Search for the cell housing the specified text and yield its (x, y) center coordinate. 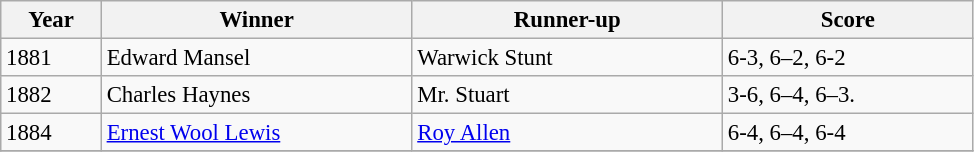
Charles Haynes (256, 95)
3-6, 6–4, 6–3. (848, 95)
1882 (52, 95)
Score (848, 20)
6-4, 6–4, 6-4 (848, 133)
Mr. Stuart (568, 95)
Year (52, 20)
Warwick Stunt (568, 58)
Edward Mansel (256, 58)
Winner (256, 20)
1881 (52, 58)
Runner-up (568, 20)
6-3, 6–2, 6-2 (848, 58)
1884 (52, 133)
Roy Allen (568, 133)
Ernest Wool Lewis (256, 133)
